Return the [x, y] coordinate for the center point of the cell that contains the specified text.  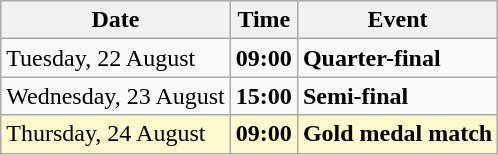
Thursday, 24 August [116, 134]
Time [264, 20]
Date [116, 20]
Event [397, 20]
15:00 [264, 96]
Tuesday, 22 August [116, 58]
Wednesday, 23 August [116, 96]
Semi-final [397, 96]
Quarter-final [397, 58]
Gold medal match [397, 134]
